Pinpoint the cell where the given text exists, returning its (x, y) midpoint coordinate. 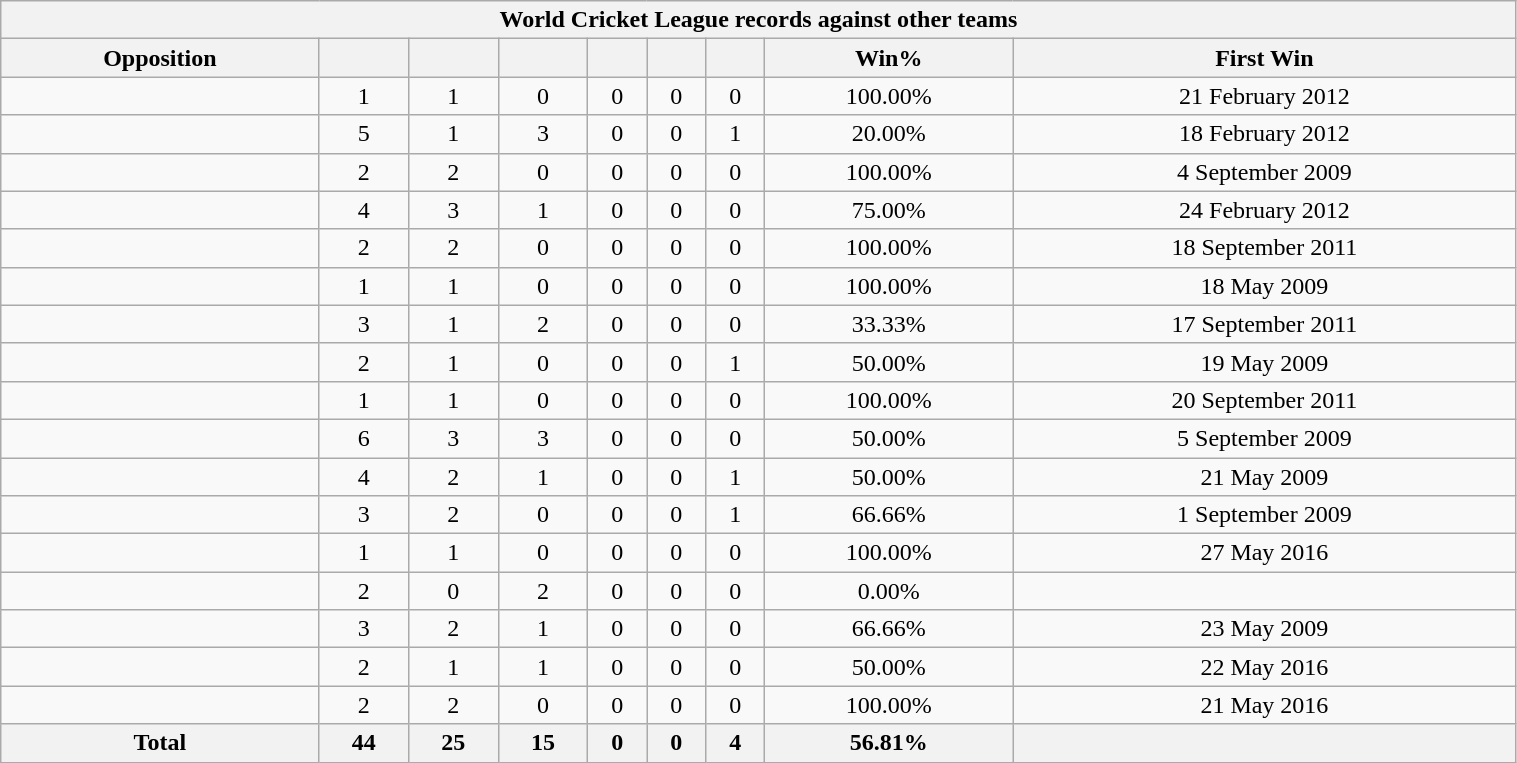
21 February 2012 (1264, 96)
First Win (1264, 58)
33.33% (889, 324)
6 (364, 438)
56.81% (889, 743)
4 September 2009 (1264, 172)
18 September 2011 (1264, 248)
17 September 2011 (1264, 324)
25 (454, 743)
21 May 2016 (1264, 705)
75.00% (889, 210)
23 May 2009 (1264, 629)
5 September 2009 (1264, 438)
20 September 2011 (1264, 400)
18 May 2009 (1264, 286)
24 February 2012 (1264, 210)
18 February 2012 (1264, 134)
15 (543, 743)
1 September 2009 (1264, 515)
Win% (889, 58)
19 May 2009 (1264, 362)
Total (160, 743)
21 May 2009 (1264, 477)
27 May 2016 (1264, 553)
World Cricket League records against other teams (758, 20)
44 (364, 743)
20.00% (889, 134)
5 (364, 134)
0.00% (889, 591)
Opposition (160, 58)
22 May 2016 (1264, 667)
